Locate the cell with the specified text and output its (x, y) center coordinate. 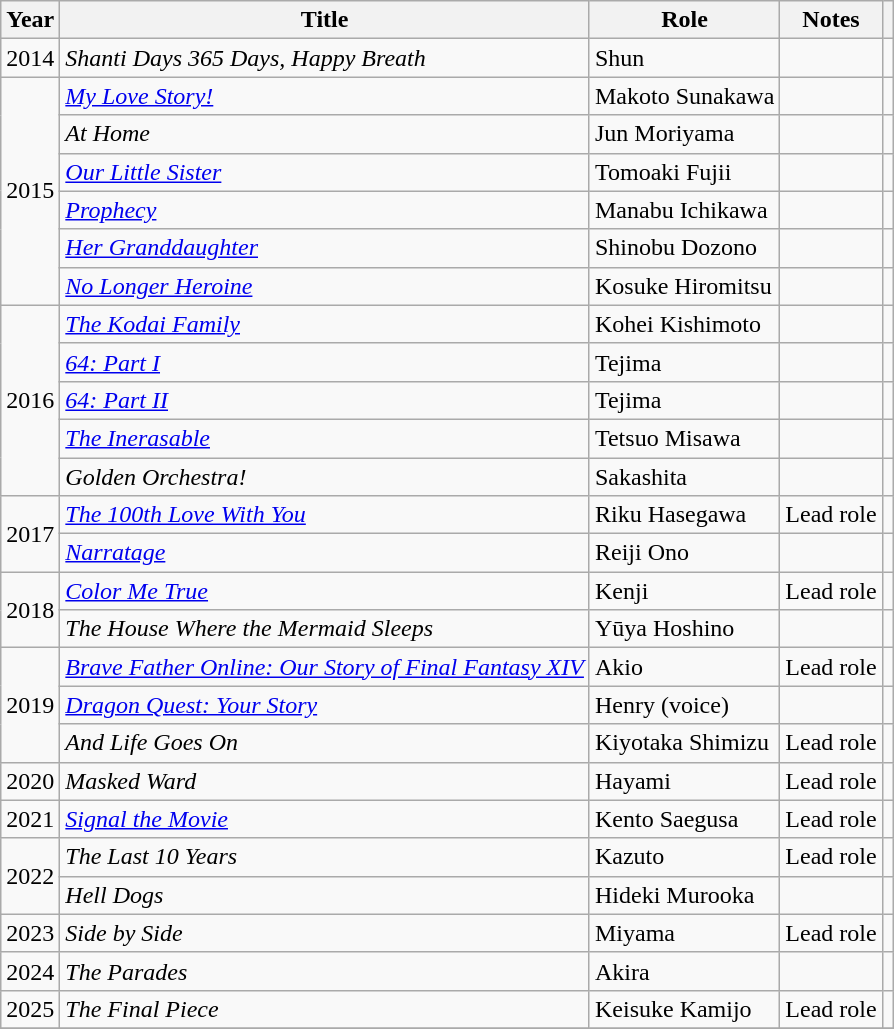
2020 (30, 781)
Yūya Hoshino (684, 629)
Our Little Sister (325, 172)
Title (325, 20)
64: Part I (325, 362)
Tetsuo Misawa (684, 438)
2014 (30, 58)
2017 (30, 534)
2024 (30, 971)
Brave Father Online: Our Story of Final Fantasy XIV (325, 667)
Her Granddaughter (325, 248)
The Parades (325, 971)
Dragon Quest: Your Story (325, 705)
2016 (30, 400)
The 100th Love With You (325, 515)
64: Part II (325, 400)
Riku Hasegawa (684, 515)
Jun Moriyama (684, 134)
Kenji (684, 591)
Masked Ward (325, 781)
Tomoaki Fujii (684, 172)
Year (30, 20)
Makoto Sunakawa (684, 96)
2018 (30, 610)
Prophecy (325, 210)
No Longer Heroine (325, 286)
Signal the Movie (325, 819)
2015 (30, 191)
Hideki Murooka (684, 895)
Manabu Ichikawa (684, 210)
Hell Dogs (325, 895)
Hayami (684, 781)
Shanti Days 365 Days, Happy Breath (325, 58)
Notes (831, 20)
My Love Story! (325, 96)
The Inerasable (325, 438)
Kosuke Hiromitsu (684, 286)
Akira (684, 971)
Reiji Ono (684, 553)
Shinobu Dozono (684, 248)
Narratage (325, 553)
Kiyotaka Shimizu (684, 743)
Kohei Kishimoto (684, 324)
2021 (30, 819)
Color Me True (325, 591)
Kento Saegusa (684, 819)
Shun (684, 58)
Akio (684, 667)
Miyama (684, 933)
2022 (30, 876)
2019 (30, 705)
At Home (325, 134)
2023 (30, 933)
Sakashita (684, 477)
The Last 10 Years (325, 857)
Role (684, 20)
2025 (30, 1009)
Golden Orchestra! (325, 477)
Kazuto (684, 857)
The House Where the Mermaid Sleeps (325, 629)
The Final Piece (325, 1009)
The Kodai Family (325, 324)
Keisuke Kamijo (684, 1009)
And Life Goes On (325, 743)
Henry (voice) (684, 705)
Side by Side (325, 933)
